Identify which cell holds the provided text, then report its (X, Y) central coordinate. 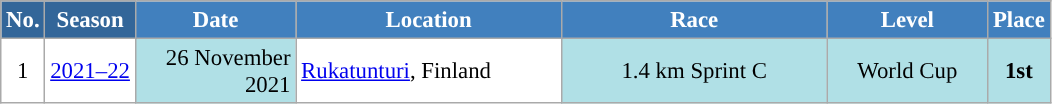
Race (694, 20)
1 (23, 72)
1.4 km Sprint C (694, 72)
No. (23, 20)
Place (1019, 20)
Level (908, 20)
26 November 2021 (216, 72)
Location (429, 20)
Season (90, 20)
World Cup (908, 72)
2021–22 (90, 72)
Rukatunturi, Finland (429, 72)
Date (216, 20)
1st (1019, 72)
